Detect which cell encompasses the target text, then output its (x, y) center coordinate. 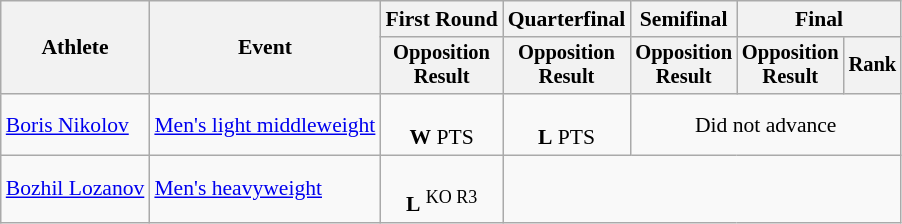
Quarterfinal (567, 19)
W PTS (441, 124)
L PTS (567, 124)
Did not advance (766, 124)
Men's light middleweight (264, 124)
Semifinal (684, 19)
Event (264, 48)
Final (819, 19)
Athlete (76, 48)
Boris Nikolov (76, 124)
Bozhil Lozanov (76, 190)
First Round (441, 19)
Rank (873, 66)
Men's heavyweight (264, 190)
L KO R3 (441, 190)
